Pinpoint the cell where the given text exists, returning its (X, Y) midpoint coordinate. 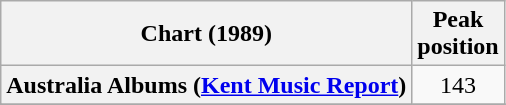
Australia Albums (Kent Music Report) (206, 85)
Chart (1989) (206, 34)
143 (458, 85)
Peakposition (458, 34)
